Identify which cell holds the provided text, then report its [X, Y] central coordinate. 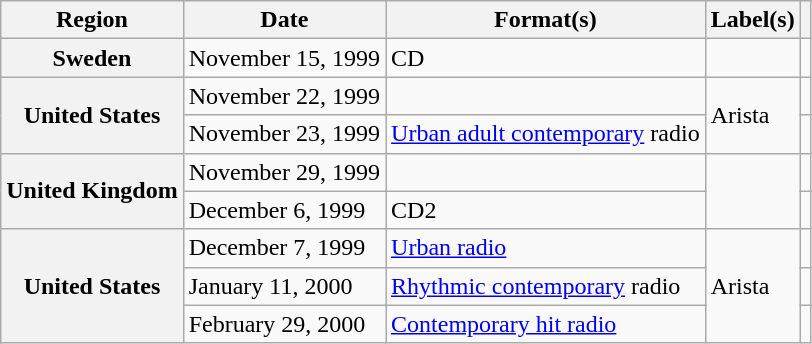
Contemporary hit radio [546, 324]
December 7, 1999 [284, 248]
November 29, 1999 [284, 172]
January 11, 2000 [284, 286]
CD2 [546, 210]
United Kingdom [92, 191]
Sweden [92, 58]
November 23, 1999 [284, 134]
Urban radio [546, 248]
Format(s) [546, 20]
Rhythmic contemporary radio [546, 286]
December 6, 1999 [284, 210]
November 15, 1999 [284, 58]
February 29, 2000 [284, 324]
November 22, 1999 [284, 96]
Label(s) [752, 20]
Region [92, 20]
CD [546, 58]
Urban adult contemporary radio [546, 134]
Date [284, 20]
